From the cell containing the given text, extract its center point as (X, Y) coordinate. 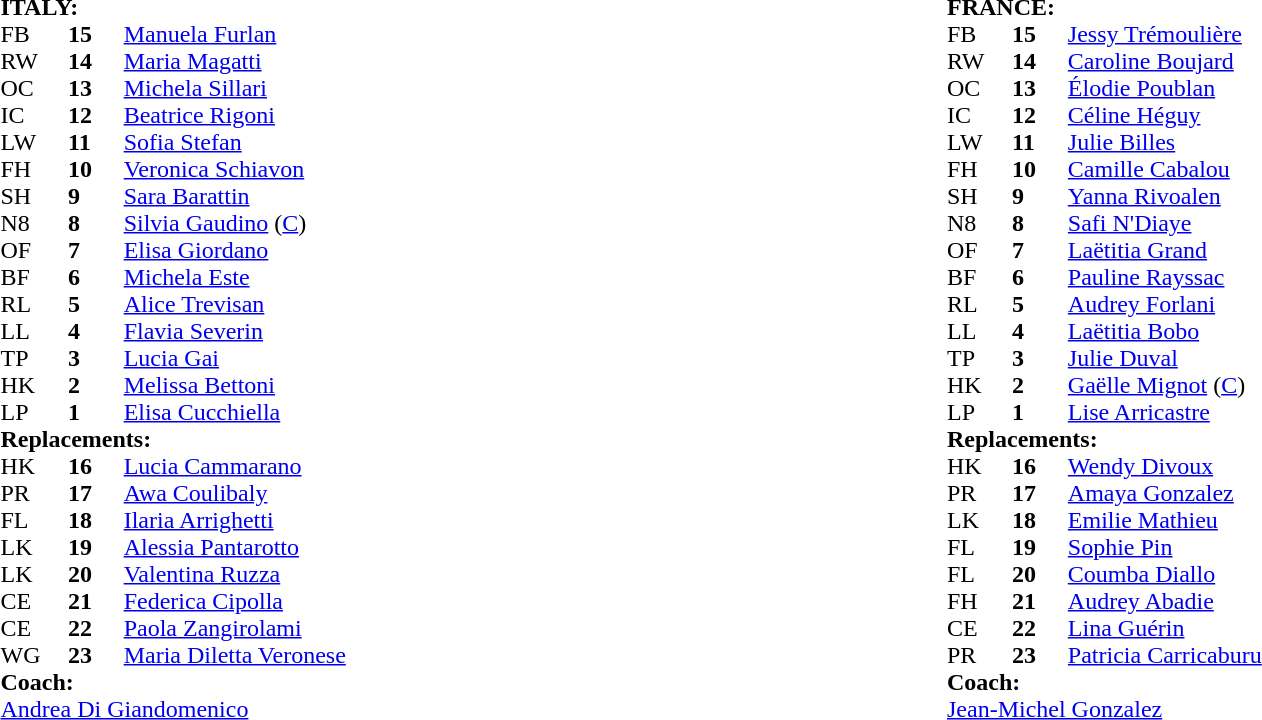
WG (34, 656)
Federica Cipolla (328, 602)
Silvia Gaudino (C) (328, 224)
Manuela Furlan (328, 34)
Lucia Cammarano (328, 466)
Paola Zangirolami (328, 628)
Michela Este (328, 278)
Sofia Stefan (328, 142)
Maria Magatti (328, 62)
Beatrice Rigoni (328, 116)
Valentina Ruzza (328, 574)
Flavia Severin (328, 332)
Maria Diletta Veronese (328, 656)
Alessia Pantarotto (328, 548)
Lucia Gai (328, 358)
Sara Barattin (328, 196)
Michela Sillari (328, 88)
Elisa Giordano (328, 250)
Replacements: (470, 440)
Veronica Schiavon (328, 170)
Alice Trevisan (328, 304)
Awa Coulibaly (328, 494)
Melissa Bettoni (328, 386)
Elisa Cucchiella (328, 412)
Coach: (470, 682)
Ilaria Arrighetti (328, 520)
